Identify which cell holds the provided text, then report its (X, Y) central coordinate. 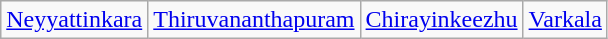
Neyyattinkara (74, 20)
Chirayinkeezhu (442, 20)
Thiruvananthapuram (254, 20)
Varkala (565, 20)
